Scan for the cell matching the given text and deliver its [x, y] coordinate at center. 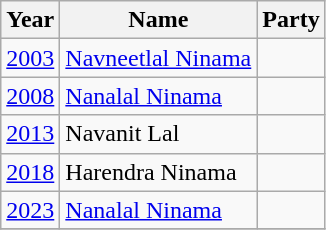
Name [158, 20]
Navneetlal Ninama [158, 58]
Party [291, 20]
2018 [30, 172]
2008 [30, 96]
2023 [30, 210]
2013 [30, 134]
Harendra Ninama [158, 172]
Navanit Lal [158, 134]
Year [30, 20]
2003 [30, 58]
